Detect which cell encompasses the target text, then output its (X, Y) center coordinate. 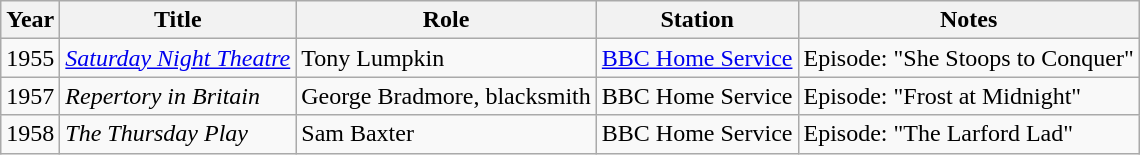
Year (30, 20)
1957 (30, 96)
George Bradmore, blacksmith (446, 96)
Episode: "Frost at Midnight" (968, 96)
Title (178, 20)
Tony Lumpkin (446, 58)
Station (697, 20)
Notes (968, 20)
Episode: "The Larford Lad" (968, 134)
Episode: "She Stoops to Conquer" (968, 58)
1955 (30, 58)
Sam Baxter (446, 134)
1958 (30, 134)
Role (446, 20)
Saturday Night Theatre (178, 58)
The Thursday Play (178, 134)
Repertory in Britain (178, 96)
